For the text-containing cell, return its midpoint in (x, y) coordinate format. 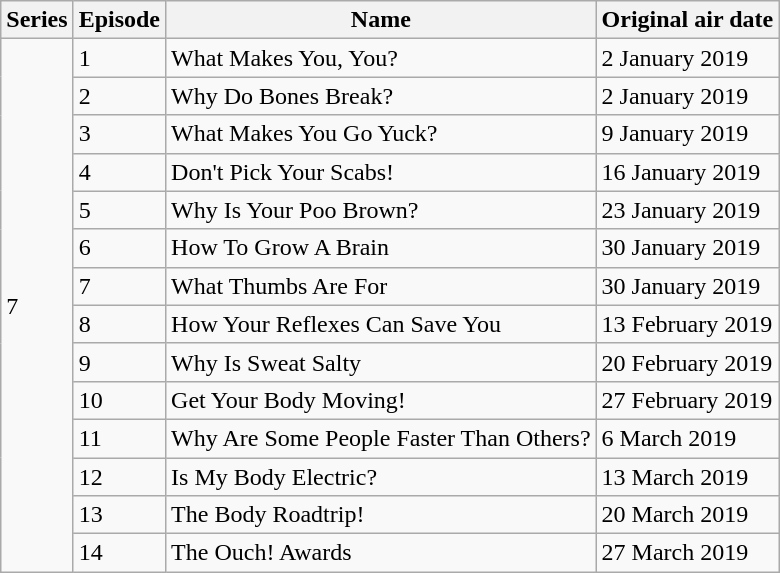
What Thumbs Are For (382, 286)
11 (119, 438)
10 (119, 400)
Get Your Body Moving! (382, 400)
The Body Roadtrip! (382, 515)
13 February 2019 (688, 324)
8 (119, 324)
13 March 2019 (688, 477)
20 February 2019 (688, 362)
9 (119, 362)
3 (119, 134)
13 (119, 515)
27 March 2019 (688, 553)
Is My Body Electric? (382, 477)
4 (119, 172)
What Makes You Go Yuck? (382, 134)
5 (119, 210)
Why Is Your Poo Brown? (382, 210)
Episode (119, 20)
How To Grow A Brain (382, 248)
Why Are Some People Faster Than Others? (382, 438)
Name (382, 20)
Don't Pick Your Scabs! (382, 172)
Series (37, 20)
14 (119, 553)
1 (119, 58)
12 (119, 477)
The Ouch! Awards (382, 553)
9 January 2019 (688, 134)
16 January 2019 (688, 172)
6 March 2019 (688, 438)
Why Is Sweat Salty (382, 362)
20 March 2019 (688, 515)
6 (119, 248)
2 (119, 96)
23 January 2019 (688, 210)
What Makes You, You? (382, 58)
27 February 2019 (688, 400)
How Your Reflexes Can Save You (382, 324)
Original air date (688, 20)
Why Do Bones Break? (382, 96)
